Output the [X, Y] coordinate of the center of the cell containing the given text.  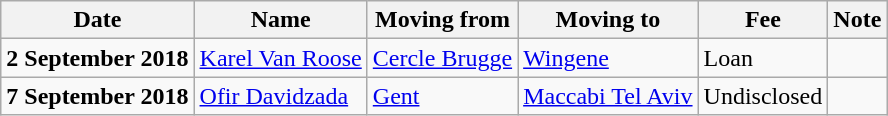
Loan [763, 58]
Cercle Brugge [442, 58]
Ofir Davidzada [280, 96]
2 September 2018 [98, 58]
Gent [442, 96]
Date [98, 20]
Moving from [442, 20]
Name [280, 20]
Moving to [608, 20]
Undisclosed [763, 96]
Wingene [608, 58]
Note [858, 20]
Maccabi Tel Aviv [608, 96]
Karel Van Roose [280, 58]
7 September 2018 [98, 96]
Fee [763, 20]
